Pinpoint the cell where the given text exists, returning its (x, y) midpoint coordinate. 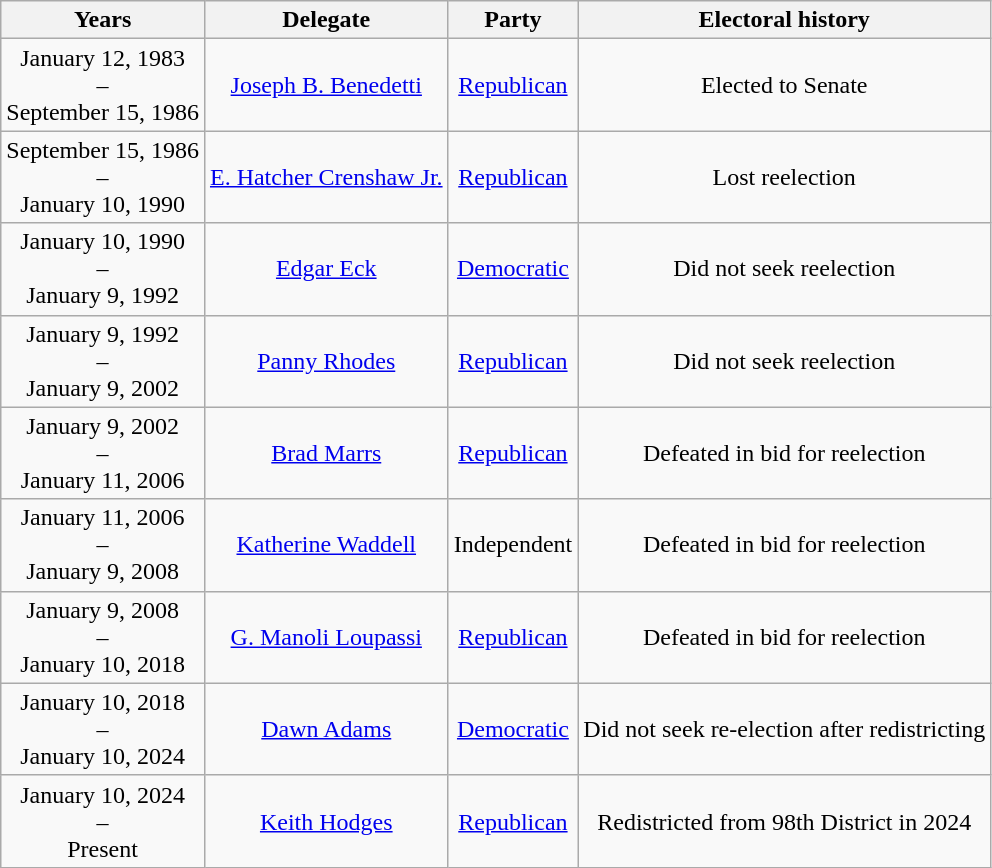
September 15, 1986–January 10, 1990 (103, 177)
Years (103, 20)
Did not seek re-election after redistricting (784, 729)
January 10, 1990–January 9, 1992 (103, 269)
January 9, 1992–January 9, 2002 (103, 361)
Keith Hodges (326, 821)
Party (513, 20)
January 10, 2024–Present (103, 821)
Katherine Waddell (326, 545)
G. Manoli Loupassi (326, 637)
Panny Rhodes (326, 361)
Independent (513, 545)
Elected to Senate (784, 85)
Brad Marrs (326, 453)
Electoral history (784, 20)
January 9, 2002–January 11, 2006 (103, 453)
Edgar Eck (326, 269)
E. Hatcher Crenshaw Jr. (326, 177)
January 11, 2006–January 9, 2008 (103, 545)
Lost reelection (784, 177)
January 9, 2008–January 10, 2018 (103, 637)
January 10, 2018–January 10, 2024 (103, 729)
Delegate (326, 20)
Redistricted from 98th District in 2024 (784, 821)
Dawn Adams (326, 729)
January 12, 1983–September 15, 1986 (103, 85)
Joseph B. Benedetti (326, 85)
